Search for the cell housing the specified text and yield its (X, Y) center coordinate. 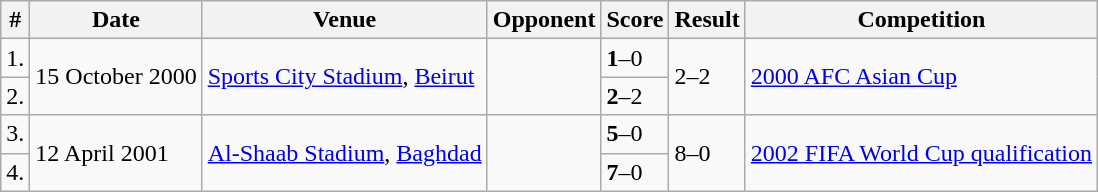
Opponent (544, 20)
4. (16, 172)
Venue (344, 20)
12 April 2001 (116, 153)
Result (707, 20)
5–0 (635, 134)
3. (16, 134)
1–0 (635, 58)
Date (116, 20)
7–0 (635, 172)
15 October 2000 (116, 77)
Sports City Stadium, Beirut (344, 77)
2. (16, 96)
2000 AFC Asian Cup (921, 77)
Score (635, 20)
# (16, 20)
2002 FIFA World Cup qualification (921, 153)
Al-Shaab Stadium, Baghdad (344, 153)
Competition (921, 20)
1. (16, 58)
8–0 (707, 153)
